Detect which cell encompasses the target text, then output its (X, Y) center coordinate. 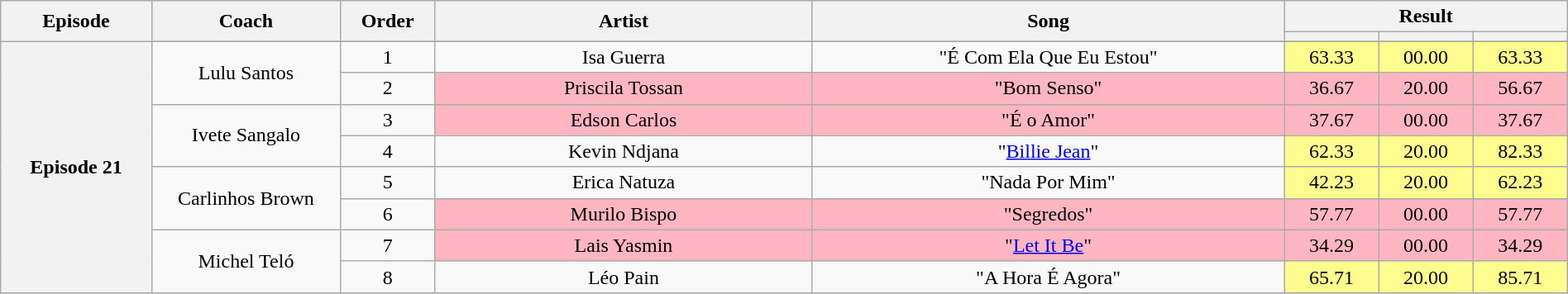
42.23 (1331, 183)
"Let It Be" (1049, 245)
"Bom Senso" (1049, 88)
Episode 21 (76, 167)
65.71 (1331, 277)
Edson Carlos (624, 120)
Order (388, 21)
Song (1049, 21)
Coach (246, 21)
82.33 (1520, 151)
85.71 (1520, 277)
Léo Pain (624, 277)
Ivete Sangalo (246, 135)
4 (388, 151)
8 (388, 277)
62.33 (1331, 151)
Kevin Ndjana (624, 151)
"Nada Por Mim" (1049, 183)
"É Com Ela Que Eu Estou" (1049, 57)
56.67 (1520, 88)
"É o Amor" (1049, 120)
Priscila Tossan (624, 88)
Result (1426, 17)
Episode (76, 21)
1 (388, 57)
Artist (624, 21)
Isa Guerra (624, 57)
Erica Natuza (624, 183)
3 (388, 120)
"A Hora É Agora" (1049, 277)
6 (388, 214)
"Segredos" (1049, 214)
Murilo Bispo (624, 214)
5 (388, 183)
2 (388, 88)
7 (388, 245)
36.67 (1331, 88)
"Billie Jean" (1049, 151)
Michel Teló (246, 261)
Lulu Santos (246, 73)
62.23 (1520, 183)
Lais Yasmin (624, 245)
Carlinhos Brown (246, 198)
